Pinpoint the cell where the given text exists, returning its (X, Y) midpoint coordinate. 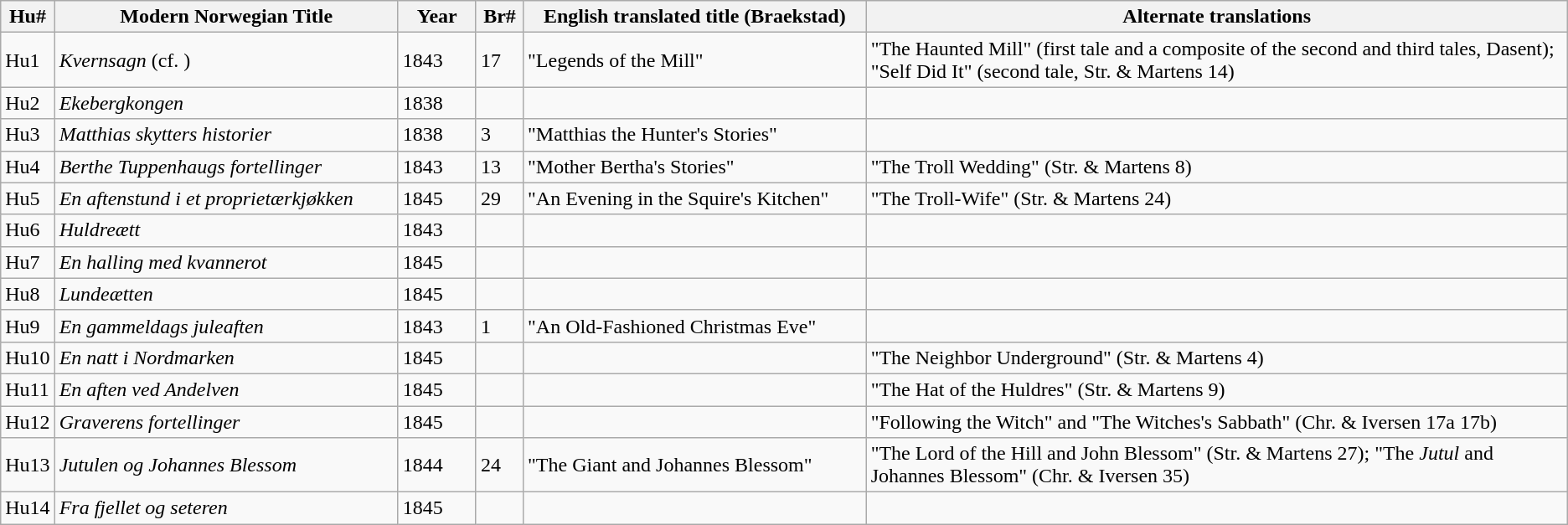
Hu8 (28, 294)
Kvernsagn (cf. ) (226, 60)
"An Evening in the Squire's Kitchen" (694, 198)
En natt i Nordmarken (226, 358)
1 (499, 326)
En aften ved Andelven (226, 389)
Hu# (28, 17)
En halling med kvannerot (226, 262)
Hu3 (28, 135)
Hu13 (28, 466)
Hu9 (28, 326)
En gammeldags juleaften (226, 326)
Fra fjellet og seteren (226, 508)
"Matthias the Hunter's Stories" (694, 135)
Huldreætt (226, 230)
Matthias skytters historier (226, 135)
Lundeætten (226, 294)
En aftenstund i et proprietærkjøkken (226, 198)
Hu10 (28, 358)
Hu7 (28, 262)
Berthe Tuppenhaugs fortellinger (226, 167)
Alternate translations (1216, 17)
"The Troll-Wife" (Str. & Martens 24) (1216, 198)
29 (499, 198)
Hu5 (28, 198)
Hu6 (28, 230)
Graverens fortellinger (226, 421)
"Mother Bertha's Stories" (694, 167)
Br# (499, 17)
1844 (437, 466)
"The Neighbor Underground" (Str. & Martens 4) (1216, 358)
Year (437, 17)
13 (499, 167)
"Following the Witch" and "The Witches's Sabbath" (Chr. & Iversen 17a 17b) (1216, 421)
Hu2 (28, 103)
Hu12 (28, 421)
17 (499, 60)
English translated title (Braekstad) (694, 17)
"The Giant and Johannes Blessom" (694, 466)
"An Old-Fashioned Christmas Eve" (694, 326)
Jutulen og Johannes Blessom (226, 466)
Hu4 (28, 167)
Hu11 (28, 389)
"The Hat of the Huldres" (Str. & Martens 9) (1216, 389)
Modern Norwegian Title (226, 17)
"The Troll Wedding" (Str. & Martens 8) (1216, 167)
Hu14 (28, 508)
3 (499, 135)
Ekebergkongen (226, 103)
24 (499, 466)
"The Haunted Mill" (first tale and a composite of the second and third tales, Dasent); "Self Did It" (second tale, Str. & Martens 14) (1216, 60)
"The Lord of the Hill and John Blessom" (Str. & Martens 27); "The Jutul and Johannes Blessom" (Chr. & Iversen 35) (1216, 466)
Hu1 (28, 60)
"Legends of the Mill" (694, 60)
